Find where the given text appears and provide that cell's center as [X, Y] coordinate. 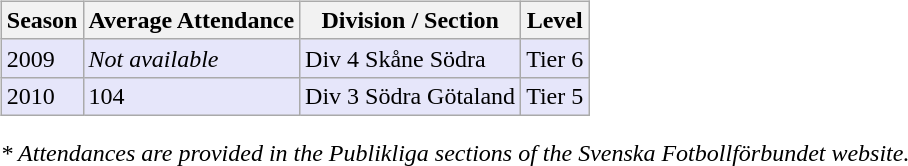
Tier 6 [555, 58]
Division / Section [410, 20]
Div 4 Skåne Södra [410, 58]
Not available [192, 58]
Div 3 Södra Götaland [410, 96]
Season [42, 20]
Level [555, 20]
2009 [42, 58]
104 [192, 96]
Tier 5 [555, 96]
Average Attendance [192, 20]
2010 [42, 96]
